Find where the given text appears and provide that cell's center as (X, Y) coordinate. 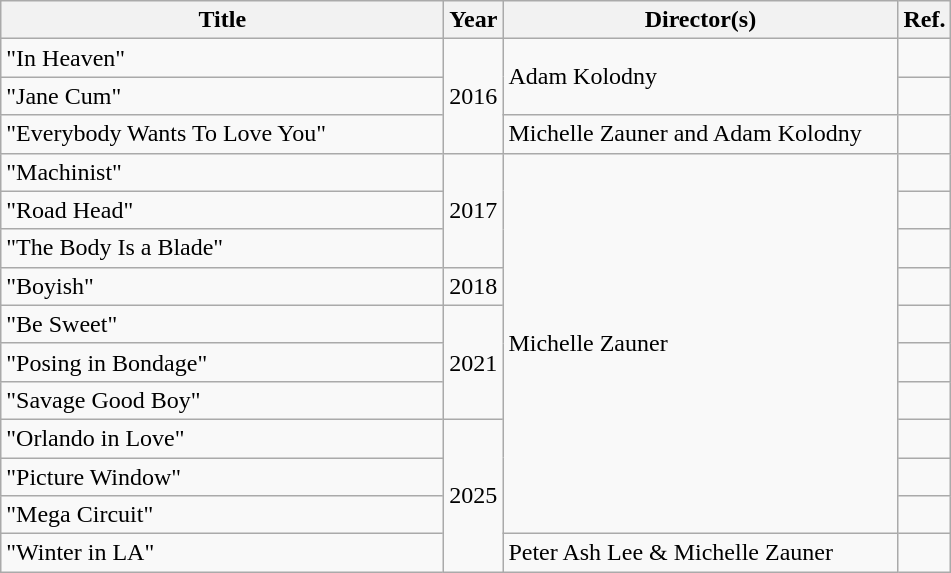
"Orlando in Love" (222, 438)
Year (474, 20)
"Machinist" (222, 172)
"Boyish" (222, 286)
"Savage Good Boy" (222, 400)
"Posing in Bondage" (222, 362)
Peter Ash Lee & Michelle Zauner (700, 553)
"Road Head" (222, 210)
"Everybody Wants To Love You" (222, 134)
"The Body Is a Blade" (222, 248)
Adam Kolodny (700, 77)
"Jane Cum" (222, 96)
"Be Sweet" (222, 324)
2025 (474, 495)
Michelle Zauner and Adam Kolodny (700, 134)
"In Heaven" (222, 58)
Director(s) (700, 20)
"Mega Circuit" (222, 515)
2021 (474, 362)
"Winter in LA" (222, 553)
Michelle Zauner (700, 344)
2016 (474, 96)
2017 (474, 210)
Ref. (924, 20)
Title (222, 20)
2018 (474, 286)
"Picture Window" (222, 477)
